Scan for the cell matching the given text and deliver its [x, y] coordinate at center. 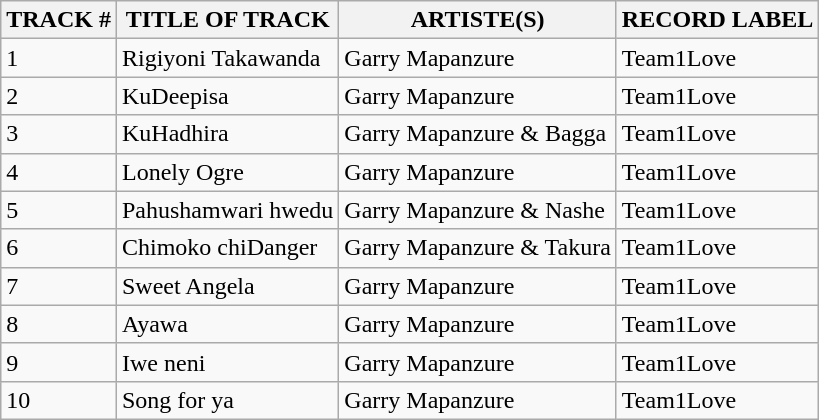
7 [59, 286]
2 [59, 96]
Chimoko chiDanger [227, 248]
KuHadhira [227, 134]
Song for ya [227, 400]
Iwe neni [227, 362]
9 [59, 362]
Rigiyoni Takawanda [227, 58]
Pahushamwari hwedu [227, 210]
Garry Mapanzure & Nashe [478, 210]
5 [59, 210]
KuDeepisa [227, 96]
Sweet Angela [227, 286]
ARTISTE(S) [478, 20]
RECORD LABEL [717, 20]
TITLE OF TRACK [227, 20]
Lonely Ogre [227, 172]
8 [59, 324]
3 [59, 134]
6 [59, 248]
Garry Mapanzure & Takura [478, 248]
4 [59, 172]
Garry Mapanzure & Bagga [478, 134]
Ayawa [227, 324]
10 [59, 400]
TRACK # [59, 20]
1 [59, 58]
